Output the [X, Y] coordinate of the center of the cell containing the given text.  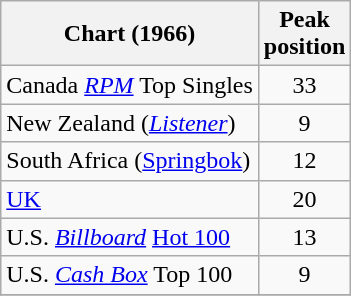
UK [130, 199]
South Africa (Springbok) [130, 161]
New Zealand (Listener) [130, 123]
12 [304, 161]
U.S. Cash Box Top 100 [130, 275]
Chart (1966) [130, 34]
Canada RPM Top Singles [130, 85]
U.S. Billboard Hot 100 [130, 237]
20 [304, 199]
13 [304, 237]
Peakposition [304, 34]
33 [304, 85]
